Search for the cell housing the specified text and yield its (X, Y) center coordinate. 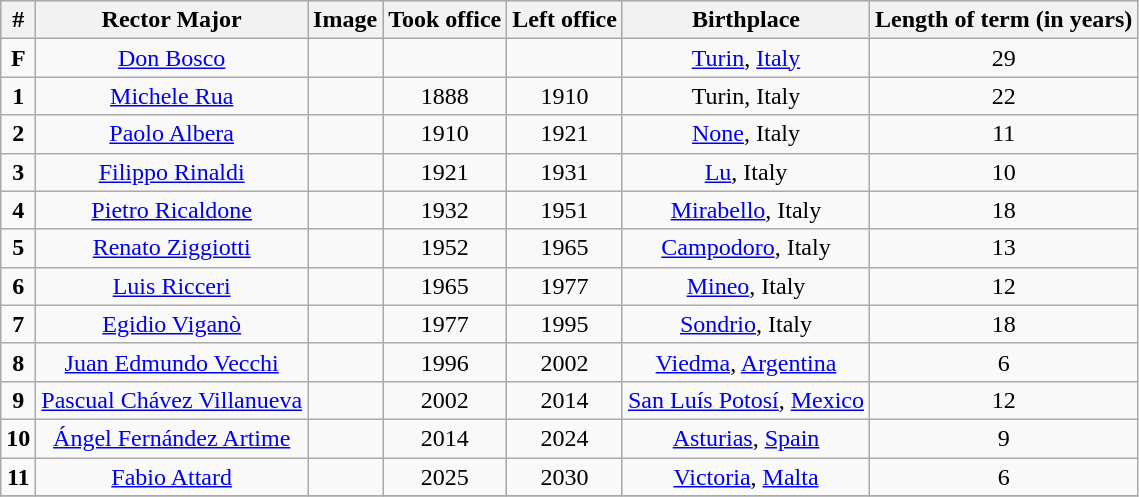
San Luís Potosí, Mexico (746, 400)
3 (18, 172)
1951 (565, 210)
8 (18, 362)
F (18, 58)
Paolo Albera (172, 134)
Fabio Attard (172, 477)
13 (1004, 248)
22 (1004, 96)
1888 (445, 96)
Juan Edmundo Vecchi (172, 362)
2 (18, 134)
Asturias, Spain (746, 438)
2030 (565, 477)
29 (1004, 58)
2024 (565, 438)
Mineo, Italy (746, 286)
Filippo Rinaldi (172, 172)
1995 (565, 324)
1952 (445, 248)
1931 (565, 172)
Lu, Italy (746, 172)
Rector Major (172, 20)
5 (18, 248)
Don Bosco (172, 58)
Ángel Fernández Artime (172, 438)
1 (18, 96)
Took office (445, 20)
4 (18, 210)
1932 (445, 210)
# (18, 20)
Viedma, Argentina (746, 362)
Image (346, 20)
Renato Ziggiotti (172, 248)
Sondrio, Italy (746, 324)
Left office (565, 20)
Birthplace (746, 20)
7 (18, 324)
Michele Rua (172, 96)
Length of term (in years) (1004, 20)
2025 (445, 477)
Mirabello, Italy (746, 210)
Victoria, Malta (746, 477)
Pascual Chávez Villanueva (172, 400)
1996 (445, 362)
Pietro Ricaldone (172, 210)
None, Italy (746, 134)
Campodoro, Italy (746, 248)
Egidio Viganò (172, 324)
Luis Ricceri (172, 286)
